Provide the [x, y] coordinate of the cell's center where the given text is located.  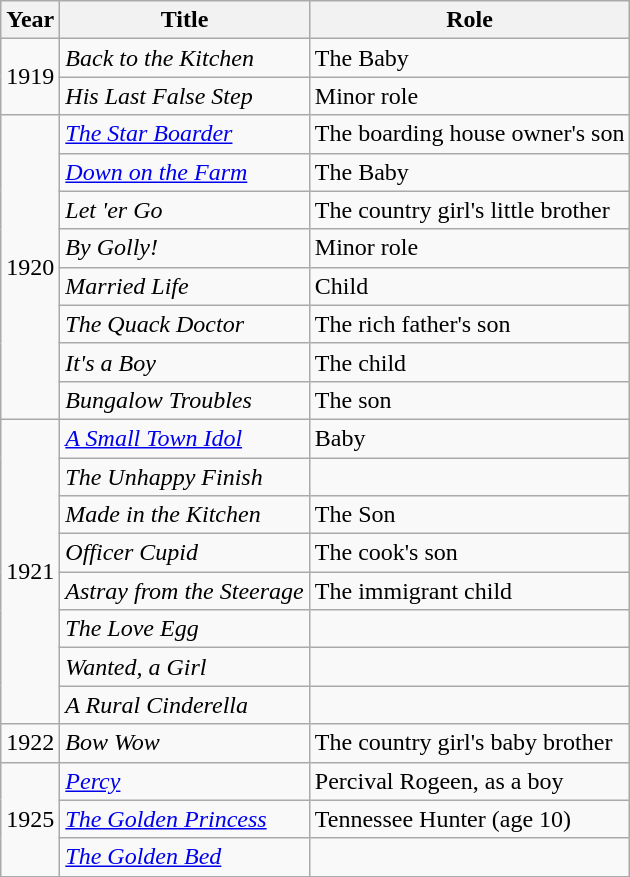
1921 [30, 571]
A Small Town Idol [184, 438]
Astray from the Steerage [184, 591]
The Golden Bed [184, 857]
Title [184, 20]
1919 [30, 77]
The son [470, 400]
Back to the Kitchen [184, 58]
1925 [30, 819]
The Unhappy Finish [184, 477]
The cook's son [470, 553]
The rich father's son [470, 324]
The Quack Doctor [184, 324]
It's a Boy [184, 362]
Role [470, 20]
Bungalow Troubles [184, 400]
The Son [470, 515]
The Love Egg [184, 629]
Wanted, a Girl [184, 667]
Married Life [184, 286]
Made in the Kitchen [184, 515]
Percival Rogeen, as a boy [470, 781]
The country girl's baby brother [470, 743]
The child [470, 362]
1922 [30, 743]
Percy [184, 781]
Down on the Farm [184, 172]
1920 [30, 267]
Officer Cupid [184, 553]
The Star Boarder [184, 134]
Bow Wow [184, 743]
Year [30, 20]
A Rural Cinderella [184, 705]
The country girl's little brother [470, 210]
Let 'er Go [184, 210]
His Last False Step [184, 96]
Child [470, 286]
The Golden Princess [184, 819]
Tennessee Hunter (age 10) [470, 819]
By Golly! [184, 248]
Baby [470, 438]
The boarding house owner's son [470, 134]
The immigrant child [470, 591]
